From the cell containing the given text, extract its center point as [x, y] coordinate. 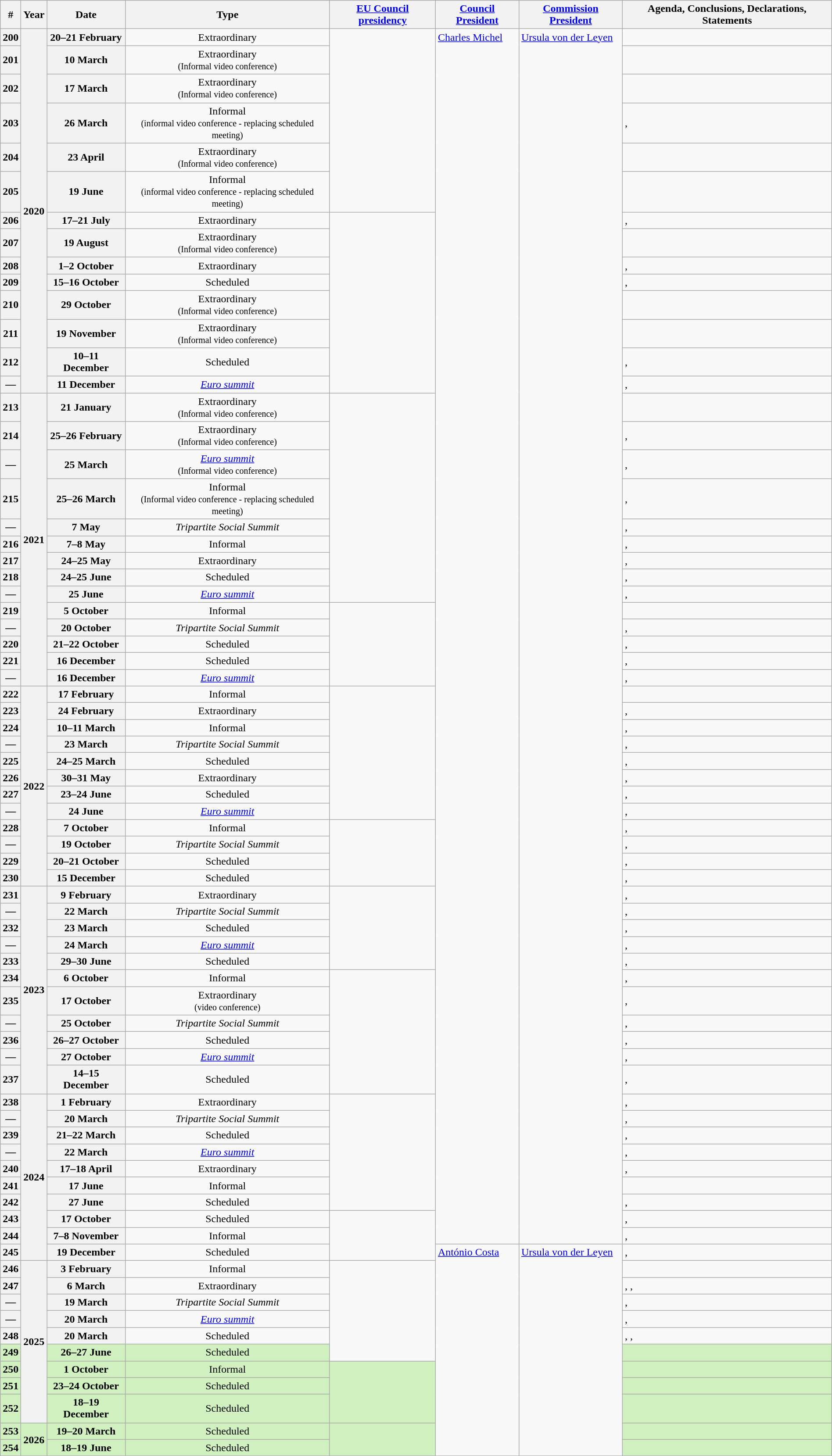
Euro summit(Informal video conference) [227, 464]
230 [11, 878]
7 May [86, 527]
EU Council presidency [383, 15]
17–18 April [86, 1169]
201 [11, 60]
23–24 October [86, 1386]
# [11, 15]
19 June [86, 192]
Council President [477, 15]
18–19 December [86, 1408]
24 February [86, 711]
27 October [86, 1057]
247 [11, 1286]
245 [11, 1252]
17 June [86, 1185]
2024 [34, 1177]
10 March [86, 60]
24–25 May [86, 561]
233 [11, 962]
214 [11, 436]
19 March [86, 1302]
7 October [86, 828]
250 [11, 1369]
252 [11, 1408]
1 October [86, 1369]
1 February [86, 1102]
26 March [86, 123]
217 [11, 561]
24–25 June [86, 577]
Charles Michel [477, 637]
1–2 October [86, 265]
226 [11, 778]
215 [11, 499]
15 December [86, 878]
23 April [86, 157]
Type [227, 15]
221 [11, 661]
29–30 June [86, 962]
2021 [34, 540]
254 [11, 1448]
253 [11, 1431]
24 March [86, 944]
21–22 March [86, 1135]
6 March [86, 1286]
17–21 July [86, 220]
200 [11, 37]
23–24 June [86, 794]
229 [11, 861]
17 February [86, 694]
228 [11, 828]
29 October [86, 304]
17 March [86, 89]
220 [11, 644]
24 June [86, 811]
19 August [86, 243]
24–25 March [86, 761]
238 [11, 1102]
Ursula von der Leyen [570, 637]
30–31 May [86, 778]
240 [11, 1169]
223 [11, 711]
222 [11, 694]
208 [11, 265]
Agenda, Conclusions, Declarations, Statements [727, 15]
239 [11, 1135]
15–16 October [86, 282]
25–26 March [86, 499]
9 February [86, 894]
Date [86, 15]
224 [11, 728]
27 June [86, 1202]
26–27 October [86, 1040]
25 June [86, 594]
205 [11, 192]
206 [11, 220]
2025 [34, 1342]
231 [11, 894]
5 October [86, 611]
232 [11, 928]
2023 [34, 990]
244 [11, 1236]
219 [11, 611]
203 [11, 123]
234 [11, 978]
21–22 October [86, 644]
212 [11, 362]
26–27 June [86, 1352]
2022 [34, 786]
236 [11, 1040]
21 January [86, 407]
204 [11, 157]
241 [11, 1185]
7–8 November [86, 1236]
Year [34, 15]
242 [11, 1202]
2026 [34, 1439]
19 December [86, 1252]
25 October [86, 1023]
10–11 March [86, 728]
211 [11, 333]
25–26 February [86, 436]
19–20 March [86, 1431]
246 [11, 1269]
225 [11, 761]
20 October [86, 627]
207 [11, 243]
10–11 December [86, 362]
20–21 February [86, 37]
210 [11, 304]
213 [11, 407]
11 December [86, 385]
14–15 December [86, 1079]
209 [11, 282]
Extraordinary(video conference) [227, 1001]
249 [11, 1352]
25 March [86, 464]
227 [11, 794]
6 October [86, 978]
243 [11, 1219]
202 [11, 89]
237 [11, 1079]
20–21 October [86, 861]
18–19 June [86, 1448]
19 October [86, 844]
3 February [86, 1269]
235 [11, 1001]
216 [11, 544]
218 [11, 577]
7–8 May [86, 544]
248 [11, 1336]
Commission President [570, 15]
2020 [34, 211]
19 November [86, 333]
251 [11, 1386]
Informal(Informal video conference - replacing scheduled meeting) [227, 499]
